Capture the cell that displays the provided text and extract its [X, Y] central coordinate. 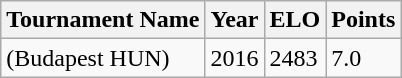
2016 [234, 58]
Points [364, 20]
Tournament Name [103, 20]
7.0 [364, 58]
2483 [295, 58]
Year [234, 20]
ELO [295, 20]
(Budapest HUN) [103, 58]
